Determine the (x, y) coordinate at the center of the cell enclosing the given text.  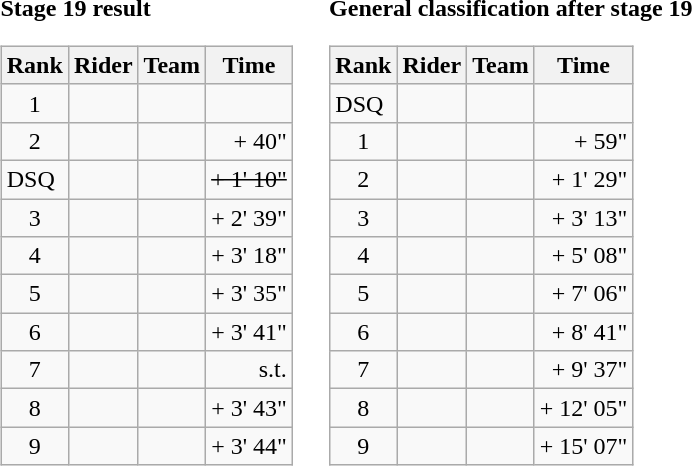
+ 1' 29" (584, 179)
+ 15' 07" (584, 446)
+ 3' 44" (250, 446)
+ 3' 43" (250, 408)
+ 3' 18" (250, 256)
+ 8' 41" (584, 332)
+ 59" (584, 141)
+ 40" (250, 141)
+ 5' 08" (584, 256)
+ 3' 41" (250, 332)
+ 9' 37" (584, 370)
+ 7' 06" (584, 294)
+ 3' 13" (584, 217)
+ 12' 05" (584, 408)
+ 1' 10" (250, 179)
+ 3' 35" (250, 294)
s.t. (250, 370)
+ 2' 39" (250, 217)
